Extract the (x, y) coordinate from the center of the cell holding the provided text.  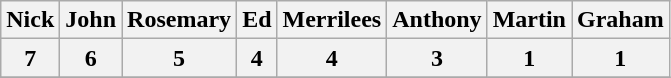
3 (437, 58)
6 (91, 58)
Rosemary (180, 20)
7 (30, 58)
5 (180, 58)
Merrilees (332, 20)
Anthony (437, 20)
Graham (621, 20)
Martin (529, 20)
Ed (257, 20)
John (91, 20)
Nick (30, 20)
